Find where the given text appears and provide that cell's center as [X, Y] coordinate. 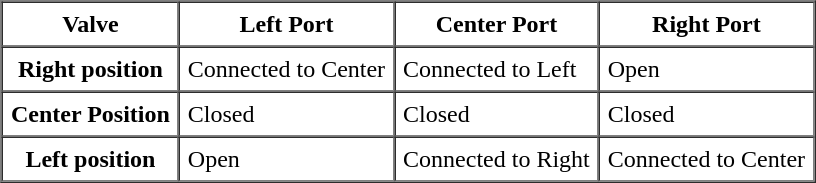
Right Port [706, 24]
Left position [90, 158]
Connected to Right [496, 158]
Left Port [286, 24]
Center Position [90, 114]
Connected to Left [496, 68]
Valve [90, 24]
Right position [90, 68]
Center Port [496, 24]
